Return [X, Y] of the center of cell containing provided text 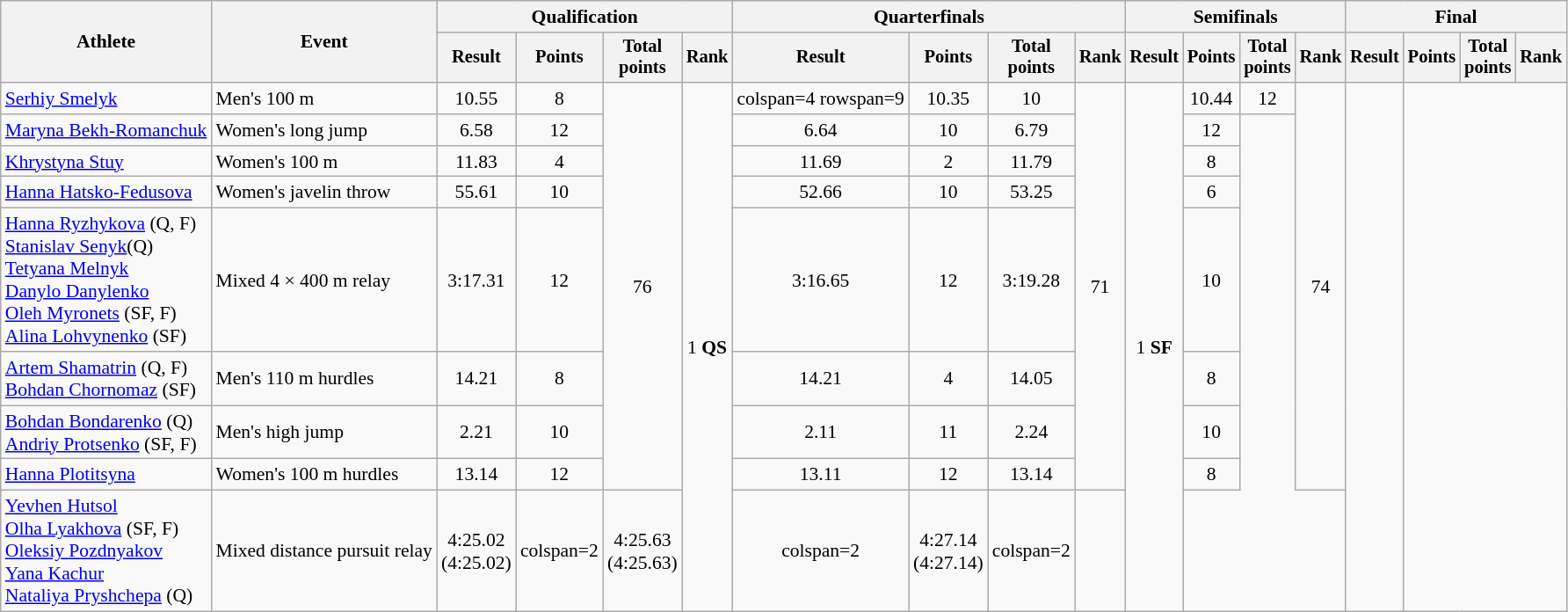
11.79 [1032, 162]
2 [948, 162]
53.25 [1032, 193]
Women's long jump [323, 130]
6.58 [476, 130]
76 [642, 287]
Women's 100 m hurdles [323, 475]
6.64 [821, 130]
Serhiy Smelyk [106, 98]
Qualification [584, 17]
10.35 [948, 98]
Hanna Hatsko-Fedusova [106, 193]
11.69 [821, 162]
13.11 [821, 475]
Quarterfinals [928, 17]
10.44 [1211, 98]
Mixed 4 × 400 m relay [323, 280]
71 [1100, 287]
Yevhen HutsolOlha Lyakhova (SF, F)Oleksiy PozdnyakovYana KachurNataliya Pryshchepa (Q) [106, 551]
Men's 110 m hurdles [323, 378]
1 SF [1154, 346]
2.21 [476, 433]
colspan=4 rowspan=9 [821, 98]
55.61 [476, 193]
6.79 [1032, 130]
4:25.63(4:25.63) [642, 551]
Athlete [106, 42]
Women's javelin throw [323, 193]
Women's 100 m [323, 162]
Khrystyna Stuy [106, 162]
Event [323, 42]
10.55 [476, 98]
74 [1321, 287]
Artem Shamatrin (Q, F)Bohdan Chornomaz (SF) [106, 378]
Men's 100 m [323, 98]
11 [948, 433]
4:27.14(4:27.14) [948, 551]
14.05 [1032, 378]
52.66 [821, 193]
3:19.28 [1032, 280]
Men's high jump [323, 433]
Hanna Ryzhykova (Q, F)Stanislav Senyk(Q)Tetyana MelnykDanylo DanylenkoOleh Myronets (SF, F)Alina Lohvynenko (SF) [106, 280]
Hanna Plotitsyna [106, 475]
2.24 [1032, 433]
Maryna Bekh-Romanchuk [106, 130]
1 QS [708, 346]
11.83 [476, 162]
2.11 [821, 433]
3:16.65 [821, 280]
3:17.31 [476, 280]
6 [1211, 193]
Final [1455, 17]
4:25.02(4:25.02) [476, 551]
Semifinals [1236, 17]
Mixed distance pursuit relay [323, 551]
Bohdan Bondarenko (Q)Andriy Protsenko (SF, F) [106, 433]
